Identify which cell holds the provided text, then report its [X, Y] central coordinate. 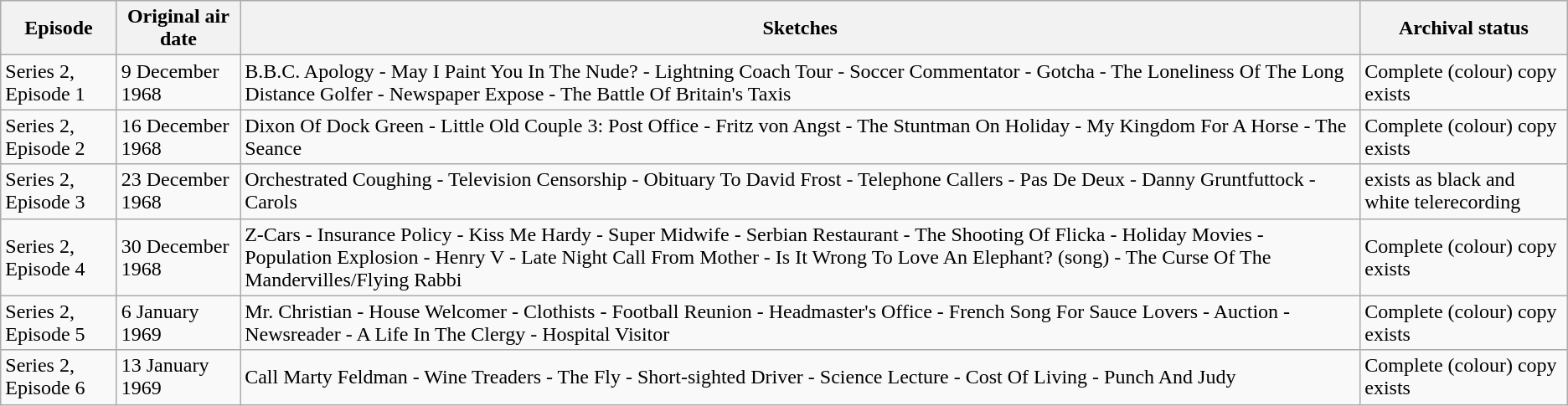
exists as black and white telerecording [1464, 191]
Series 2, Episode 5 [59, 323]
Sketches [801, 28]
Original air date [178, 28]
6 January 1969 [178, 323]
Call Marty Feldman - Wine Treaders - The Fly - Short-sighted Driver - Science Lecture - Cost Of Living - Punch And Judy [801, 377]
16 December 1968 [178, 137]
Episode [59, 28]
Series 2, Episode 6 [59, 377]
Series 2, Episode 3 [59, 191]
13 January 1969 [178, 377]
Series 2, Episode 2 [59, 137]
Orchestrated Coughing - Television Censorship - Obituary To David Frost - Telephone Callers - Pas De Deux - Danny Gruntfuttock - Carols [801, 191]
30 December 1968 [178, 257]
Series 2, Episode 4 [59, 257]
23 December 1968 [178, 191]
Dixon Of Dock Green - Little Old Couple 3: Post Office - Fritz von Angst - The Stuntman On Holiday - My Kingdom For A Horse - The Seance [801, 137]
Archival status [1464, 28]
Series 2, Episode 1 [59, 82]
9 December 1968 [178, 82]
